From the cell containing the given text, extract its center point as (x, y) coordinate. 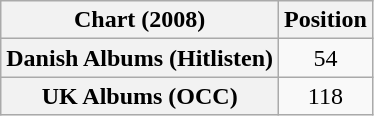
54 (326, 58)
Position (326, 20)
118 (326, 96)
UK Albums (OCC) (140, 96)
Danish Albums (Hitlisten) (140, 58)
Chart (2008) (140, 20)
